Scan for the cell matching the given text and deliver its (X, Y) coordinate at center. 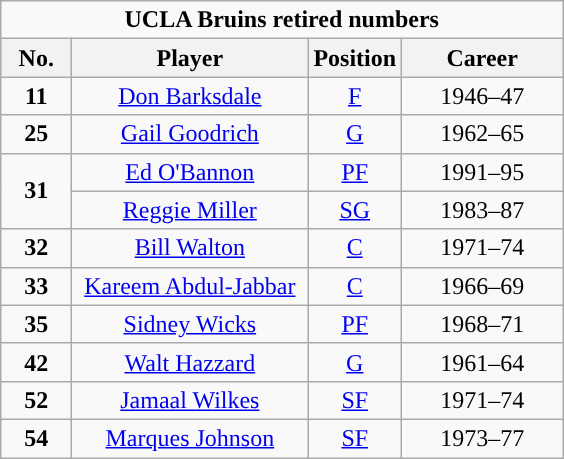
1946–47 (482, 96)
SG (355, 210)
Gail Goodrich (190, 134)
25 (36, 134)
Position (355, 58)
33 (36, 286)
11 (36, 96)
Reggie Miller (190, 210)
Ed O'Bannon (190, 172)
Bill Walton (190, 248)
1973–77 (482, 438)
1966–69 (482, 286)
1961–64 (482, 362)
31 (36, 191)
Kareem Abdul-Jabbar (190, 286)
32 (36, 248)
Sidney Wicks (190, 324)
Player (190, 58)
1983–87 (482, 210)
Marques Johnson (190, 438)
35 (36, 324)
Don Barksdale (190, 96)
Walt Hazzard (190, 362)
54 (36, 438)
No. (36, 58)
F (355, 96)
1962–65 (482, 134)
Career (482, 58)
42 (36, 362)
UCLA Bruins retired numbers (282, 20)
Jamaal Wilkes (190, 400)
1968–71 (482, 324)
52 (36, 400)
1991–95 (482, 172)
